Search for the cell housing the specified text and yield its [X, Y] center coordinate. 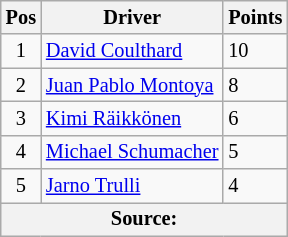
Pos [21, 17]
Jarno Trulli [132, 186]
8 [255, 85]
Juan Pablo Montoya [132, 85]
Points [255, 17]
Source: [144, 219]
6 [255, 118]
Kimi Räikkönen [132, 118]
2 [21, 85]
David Coulthard [132, 51]
Michael Schumacher [132, 152]
10 [255, 51]
3 [21, 118]
Driver [132, 17]
1 [21, 51]
